Extract the (x, y) coordinate from the center of the cell holding the provided text.  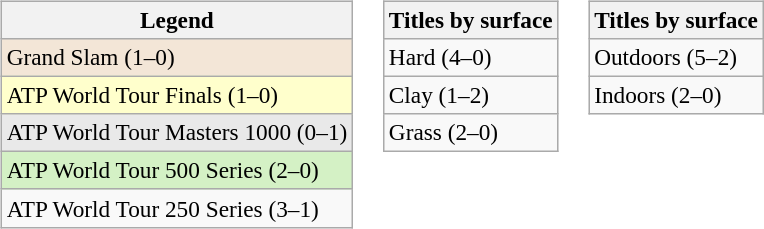
Grass (2–0) (470, 133)
Hard (4–0) (470, 57)
Legend (176, 20)
Indoors (2–0) (676, 95)
ATP World Tour 500 Series (2–0) (176, 171)
Clay (1–2) (470, 95)
Grand Slam (1–0) (176, 57)
ATP World Tour Finals (1–0) (176, 95)
ATP World Tour 250 Series (3–1) (176, 208)
ATP World Tour Masters 1000 (0–1) (176, 133)
Outdoors (5–2) (676, 57)
